Detect which cell encompasses the target text, then output its (X, Y) center coordinate. 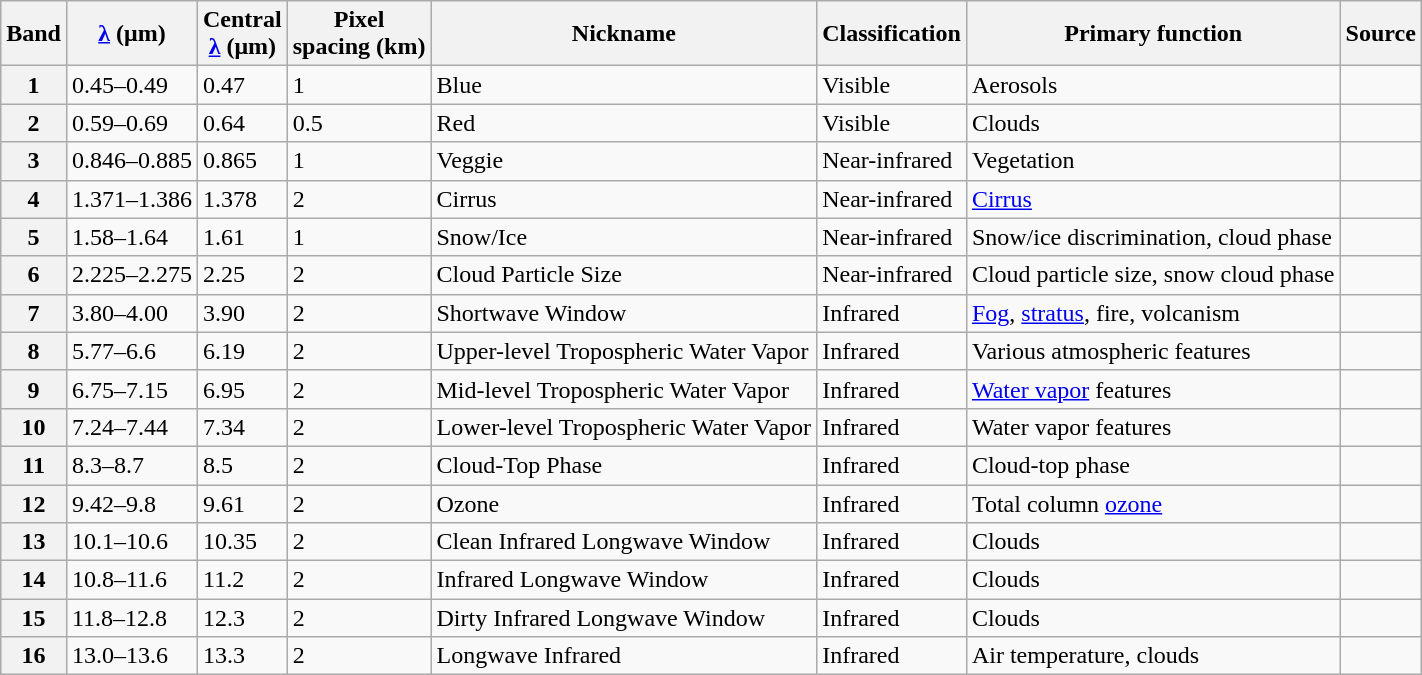
2.225–2.275 (132, 275)
8 (34, 351)
Upper-level Tropospheric Water Vapor (624, 351)
6 (34, 275)
0.47 (243, 85)
11.8–12.8 (132, 618)
Band (34, 34)
Snow/Ice (624, 237)
Mid-level Tropospheric Water Vapor (624, 389)
Shortwave Window (624, 313)
Aerosols (1153, 85)
11 (34, 465)
Pixelspacing (km) (359, 34)
16 (34, 656)
Snow/ice discrimination, cloud phase (1153, 237)
8.3–8.7 (132, 465)
1.61 (243, 237)
Total column ozone (1153, 503)
Primary function (1153, 34)
5.77–6.6 (132, 351)
7 (34, 313)
0.45–0.49 (132, 85)
0.64 (243, 123)
11.2 (243, 580)
10.1–10.6 (132, 542)
Infrared Longwave Window (624, 580)
Classification (892, 34)
1.378 (243, 199)
0.59–0.69 (132, 123)
13.3 (243, 656)
9.42–9.8 (132, 503)
Nickname (624, 34)
12.3 (243, 618)
7.34 (243, 427)
Longwave Infrared (624, 656)
Clean Infrared Longwave Window (624, 542)
4 (34, 199)
5 (34, 237)
Veggie (624, 161)
Red (624, 123)
10.35 (243, 542)
9 (34, 389)
9.61 (243, 503)
Cloud-Top Phase (624, 465)
3.90 (243, 313)
Source (1380, 34)
0.5 (359, 123)
Centralλ (μm) (243, 34)
8.5 (243, 465)
6.19 (243, 351)
1.58–1.64 (132, 237)
10.8–11.6 (132, 580)
0.846–0.885 (132, 161)
Air temperature, clouds (1153, 656)
Lower-level Tropospheric Water Vapor (624, 427)
Various atmospheric features (1153, 351)
Fog, stratus, fire, volcanism (1153, 313)
Cloud particle size, snow cloud phase (1153, 275)
Cloud-top phase (1153, 465)
3 (34, 161)
14 (34, 580)
Vegetation (1153, 161)
13 (34, 542)
2.25 (243, 275)
12 (34, 503)
Blue (624, 85)
10 (34, 427)
Dirty Infrared Longwave Window (624, 618)
Cloud Particle Size (624, 275)
13.0–13.6 (132, 656)
3.80–4.00 (132, 313)
15 (34, 618)
6.95 (243, 389)
1.371–1.386 (132, 199)
Ozone (624, 503)
7.24–7.44 (132, 427)
6.75–7.15 (132, 389)
0.865 (243, 161)
λ (μm) (132, 34)
